Pinpoint the cell where the given text exists, returning its [X, Y] midpoint coordinate. 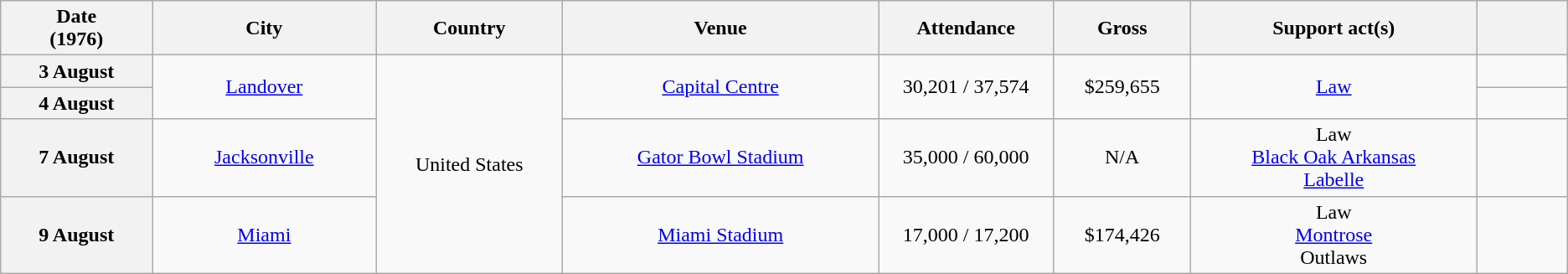
Gross [1122, 28]
Attendance [967, 28]
City [265, 28]
Landover [265, 87]
3 August [77, 71]
$174,426 [1122, 235]
LawBlack Oak ArkansasLabelle [1333, 158]
4 August [77, 103]
Country [469, 28]
Miami [265, 235]
35,000 / 60,000 [967, 158]
N/A [1122, 158]
Capital Centre [720, 87]
Venue [720, 28]
17,000 / 17,200 [967, 235]
Gator Bowl Stadium [720, 158]
30,201 / 37,574 [967, 87]
LawMontroseOutlaws [1333, 235]
Support act(s) [1333, 28]
Miami Stadium [720, 235]
7 August [77, 158]
United States [469, 164]
Date(1976) [77, 28]
Jacksonville [265, 158]
Law [1333, 87]
$259,655 [1122, 87]
9 August [77, 235]
